Return [x, y] of the center of cell containing provided text 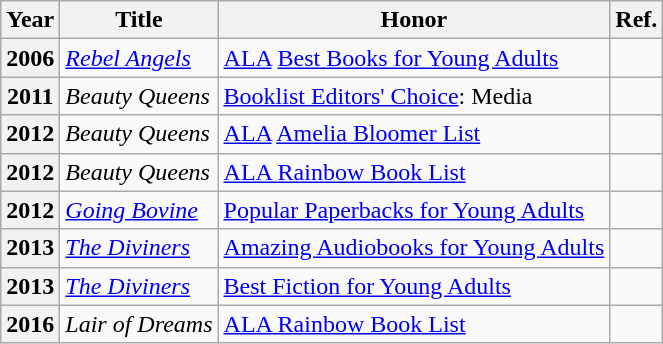
Best Fiction for Young Adults [414, 286]
Popular Paperbacks for Young Adults [414, 210]
2006 [30, 58]
ALA Amelia Bloomer List [414, 134]
Going Bovine [139, 210]
Ref. [636, 20]
Honor [414, 20]
Year [30, 20]
2016 [30, 324]
Amazing Audiobooks for Young Adults [414, 248]
Booklist Editors' Choice: Media [414, 96]
2011 [30, 96]
Title [139, 20]
Lair of Dreams [139, 324]
ALA Best Books for Young Adults [414, 58]
Rebel Angels [139, 58]
